Determine the (x, y) coordinate at the center of the cell enclosing the given text.  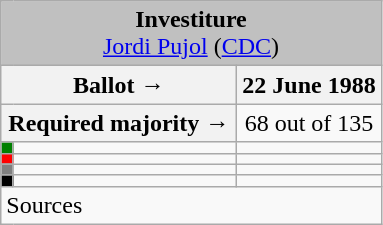
Sources (191, 205)
68 out of 135 (309, 123)
22 June 1988 (309, 85)
Required majority → (119, 123)
Ballot → (119, 85)
InvestitureJordi Pujol (CDC) (191, 34)
